Return [x, y] of the center of cell containing provided text 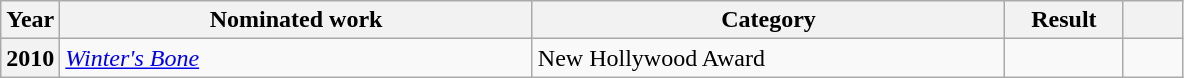
2010 [30, 58]
Category [768, 20]
New Hollywood Award [768, 58]
Result [1064, 20]
Winter's Bone [296, 58]
Year [30, 20]
Nominated work [296, 20]
